Pinpoint the cell where the given text exists, returning its [x, y] midpoint coordinate. 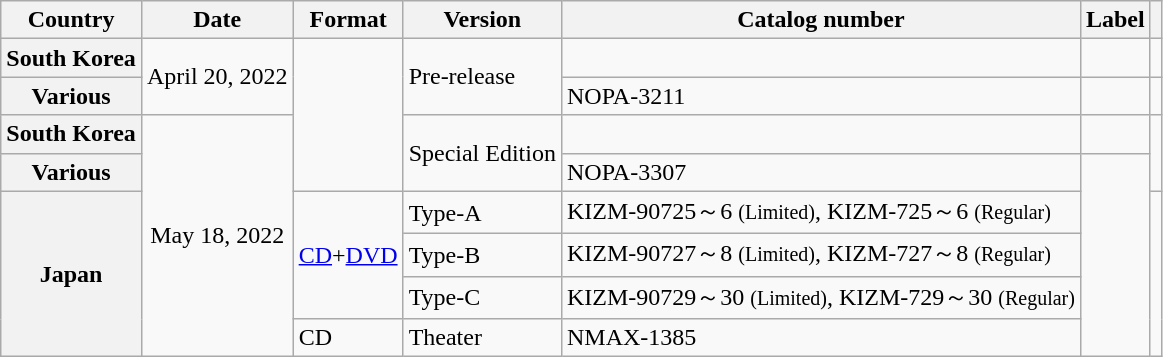
KIZM-90727～8 (Limited), KIZM-727～8 (Regular) [820, 256]
Country [72, 20]
May 18, 2022 [217, 236]
Version [482, 20]
Type-C [482, 298]
April 20, 2022 [217, 77]
NOPA-3211 [820, 96]
KIZM-90725～6 (Limited), KIZM-725～6 (Regular) [820, 212]
Pre-release [482, 77]
Format [348, 20]
NOPA-3307 [820, 172]
Type-B [482, 256]
CD+DVD [348, 255]
CD [348, 338]
Japan [72, 274]
Label [1115, 20]
NMAX-1385 [820, 338]
Theater [482, 338]
Catalog number [820, 20]
KIZM-90729～30 (Limited), KIZM-729～30 (Regular) [820, 298]
Special Edition [482, 153]
Date [217, 20]
Type-A [482, 212]
